Locate the cell with the specified text and output its (X, Y) center coordinate. 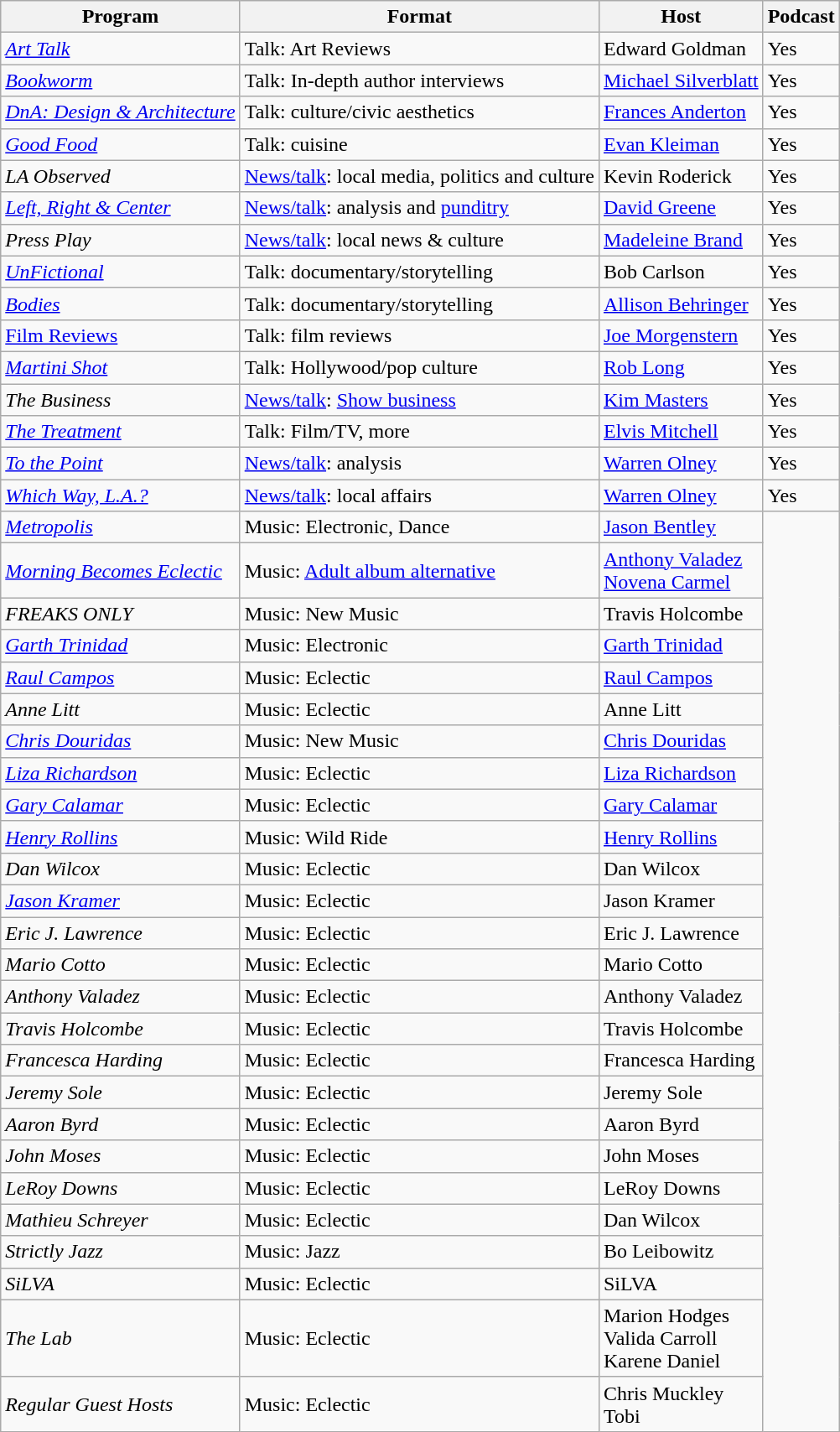
Martini Shot (121, 367)
FREAKS ONLY (121, 614)
Talk: film reviews (419, 335)
Kim Masters (681, 400)
Mathieu Schreyer (121, 1220)
Strictly Jazz (121, 1252)
News/talk: local news & culture (419, 240)
Music: Wild Ride (419, 837)
UnFictional (121, 272)
DnA: Design & Architecture (121, 112)
Music: Adult album alternative (419, 570)
Kevin Roderick (681, 176)
Frances Anderton (681, 112)
News/talk: local affairs (419, 495)
LA Observed (121, 176)
Bo Leibowitz (681, 1252)
Podcast (801, 17)
Talk: culture/civic aesthetics (419, 112)
Joe Morgenstern (681, 335)
Evan Kleiman (681, 144)
David Greene (681, 208)
News/talk: Show business (419, 400)
The Treatment (121, 432)
Art Talk (121, 49)
Marion HodgesValida CarrollKarene Daniel (681, 1338)
News/talk: local media, politics and culture (419, 176)
Talk: cuisine (419, 144)
Talk: Art Reviews (419, 49)
Rob Long (681, 367)
Edward Goldman (681, 49)
Allison Behringer (681, 304)
News/talk: analysis (419, 464)
Chris MuckleyTobi (681, 1403)
The Lab (121, 1338)
Music: Jazz (419, 1252)
Left, Right & Center (121, 208)
Michael Silverblatt (681, 80)
Jason Bentley (681, 527)
To the Point (121, 464)
Press Play (121, 240)
Program (121, 17)
Metropolis (121, 527)
Bob Carlson (681, 272)
News/talk: analysis and punditry (419, 208)
Film Reviews (121, 335)
Talk: In-depth author interviews (419, 80)
Elvis Mitchell (681, 432)
Format (419, 17)
Bodies (121, 304)
Talk: Hollywood/pop culture (419, 367)
Madeleine Brand (681, 240)
Which Way, L.A.? (121, 495)
Music: Electronic (419, 646)
Regular Guest Hosts (121, 1403)
The Business (121, 400)
Host (681, 17)
Bookworm (121, 80)
Good Food (121, 144)
Anthony ValadezNovena Carmel (681, 570)
Talk: Film/TV, more (419, 432)
Morning Becomes Eclectic (121, 570)
Music: Electronic, Dance (419, 527)
